Return the (X, Y) coordinate for the center point of the cell that contains the specified text.  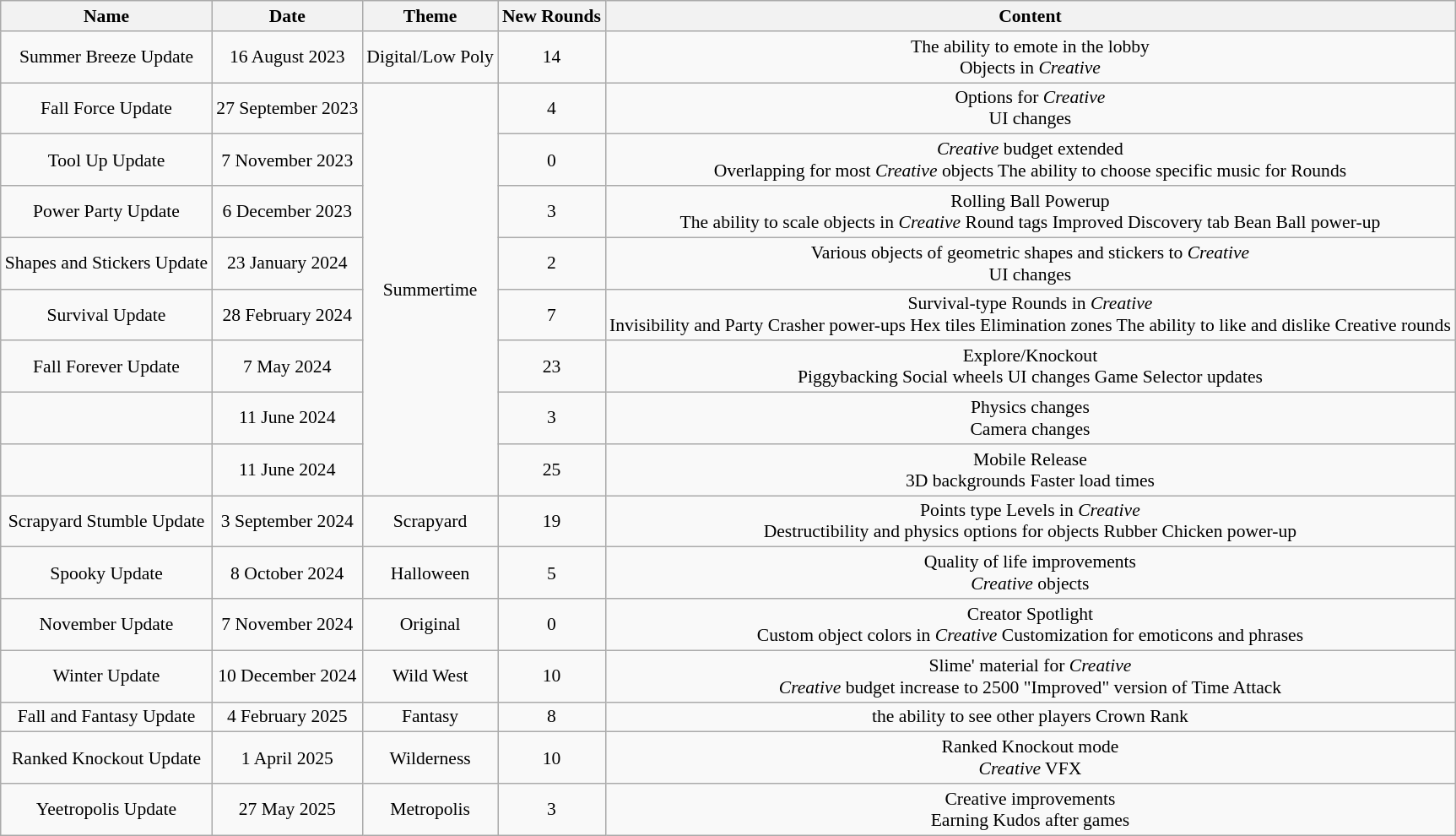
Theme (430, 16)
Content (1030, 16)
Shapes and Stickers Update (106, 263)
New Rounds (552, 16)
Fall Force Update (106, 108)
Survival-type Rounds in CreativeInvisibility and Party Crasher power-ups Hex tiles Elimination zones The ability to like and dislike Creative rounds (1030, 314)
3 September 2024 (287, 522)
Digital/Low Poly (430, 57)
Ranked Knockout modeCreative VFX (1030, 758)
Power Party Update (106, 211)
10 December 2024 (287, 676)
Fall Forever Update (106, 366)
28 February 2024 (287, 314)
Metropolis (430, 809)
Physics changesCamera changes (1030, 419)
Yeetropolis Update (106, 809)
Ranked Knockout Update (106, 758)
14 (552, 57)
Points type Levels in CreativeDestructibility and physics options for objects Rubber Chicken power-up (1030, 522)
23 (552, 366)
7 November 2023 (287, 160)
4 (552, 108)
7 May 2024 (287, 366)
Fantasy (430, 717)
Spooky Update (106, 573)
Halloween (430, 573)
Creative improvementsEarning Kudos after games (1030, 809)
Scrapyard Stumble Update (106, 522)
Creator SpotlightCustom object colors in Creative Customization for emoticons and phrases (1030, 625)
1 April 2025 (287, 758)
the ability to see other players Crown Rank (1030, 717)
Rolling Ball PowerupThe ability to scale objects in Creative Round tags Improved Discovery tab Bean Ball power-up (1030, 211)
27 May 2025 (287, 809)
The ability to emote in the lobbyObjects in Creative (1030, 57)
Creative budget extendedOverlapping for most Creative objects The ability to choose specific music for Rounds (1030, 160)
November Update (106, 625)
4 February 2025 (287, 717)
Options for CreativeUI changes (1030, 108)
8 (552, 717)
7 November 2024 (287, 625)
Scrapyard (430, 522)
Tool Up Update (106, 160)
Fall and Fantasy Update (106, 717)
Name (106, 16)
Various objects of geometric shapes and stickers to CreativeUI changes (1030, 263)
23 January 2024 (287, 263)
Summertime (430, 289)
16 August 2023 (287, 57)
Quality of life improvementsCreative objects (1030, 573)
Wild West (430, 676)
7 (552, 314)
Original (430, 625)
27 September 2023 (287, 108)
Summer Breeze Update (106, 57)
8 October 2024 (287, 573)
Wilderness (430, 758)
Survival Update (106, 314)
Winter Update (106, 676)
19 (552, 522)
25 (552, 470)
Explore/KnockoutPiggybacking Social wheels UI changes Game Selector updates (1030, 366)
6 December 2023 (287, 211)
2 (552, 263)
Date (287, 16)
Mobile Release3D backgrounds Faster load times (1030, 470)
Slime' material for CreativeCreative budget increase to 2500 "Improved" version of Time Attack (1030, 676)
5 (552, 573)
